Capture the cell that displays the provided text and extract its [x, y] central coordinate. 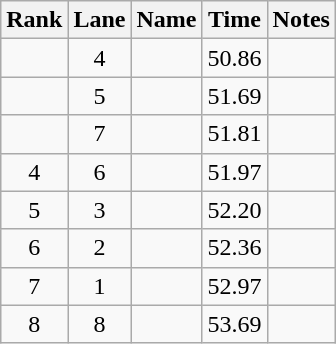
51.97 [234, 172]
52.36 [234, 248]
51.69 [234, 96]
3 [100, 210]
51.81 [234, 134]
Lane [100, 20]
2 [100, 248]
Notes [301, 20]
Rank [34, 20]
1 [100, 286]
Name [166, 20]
52.20 [234, 210]
53.69 [234, 324]
50.86 [234, 58]
52.97 [234, 286]
Time [234, 20]
